Capture the cell that displays the provided text and extract its [X, Y] central coordinate. 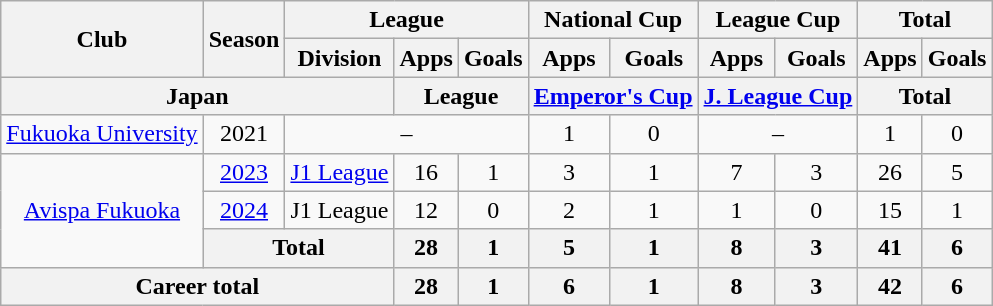
Career total [198, 286]
2 [569, 210]
26 [890, 172]
J. League Cup [778, 96]
2021 [244, 134]
Emperor's Cup [613, 96]
Avispa Fukuoka [102, 210]
Club [102, 39]
16 [426, 172]
7 [736, 172]
National Cup [613, 20]
2024 [244, 210]
15 [890, 210]
Season [244, 39]
Division [340, 58]
Japan [198, 96]
41 [890, 248]
Fukuoka University [102, 134]
2023 [244, 172]
42 [890, 286]
12 [426, 210]
League Cup [778, 20]
